Detect which cell encompasses the target text, then output its [x, y] center coordinate. 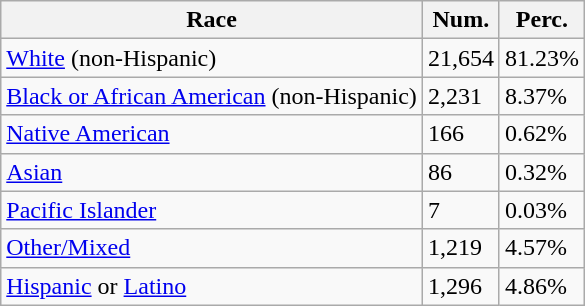
Perc. [542, 20]
86 [460, 172]
0.32% [542, 172]
0.62% [542, 134]
Num. [460, 20]
1,219 [460, 248]
1,296 [460, 286]
4.86% [542, 286]
White (non-Hispanic) [212, 58]
Pacific Islander [212, 210]
4.57% [542, 248]
2,231 [460, 96]
Asian [212, 172]
Black or African American (non-Hispanic) [212, 96]
0.03% [542, 210]
8.37% [542, 96]
7 [460, 210]
Native American [212, 134]
Race [212, 20]
166 [460, 134]
21,654 [460, 58]
81.23% [542, 58]
Hispanic or Latino [212, 286]
Other/Mixed [212, 248]
